Extract the [x, y] coordinate from the center of the cell holding the provided text.  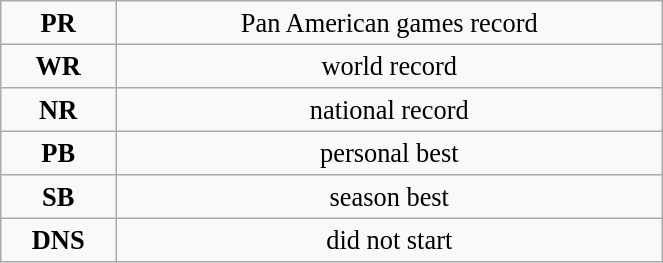
SB [58, 197]
PR [58, 22]
national record [390, 109]
NR [58, 109]
did not start [390, 240]
Pan American games record [390, 22]
world record [390, 66]
WR [58, 66]
PB [58, 153]
season best [390, 197]
DNS [58, 240]
personal best [390, 153]
